Search for the cell housing the specified text and yield its (X, Y) center coordinate. 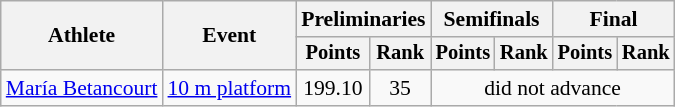
Event (230, 36)
10 m platform (230, 88)
did not advance (553, 88)
35 (400, 88)
Athlete (82, 36)
Preliminaries (363, 19)
199.10 (333, 88)
Final (614, 19)
María Betancourt (82, 88)
Semifinals (492, 19)
